For the text-containing cell, return its midpoint in [x, y] coordinate format. 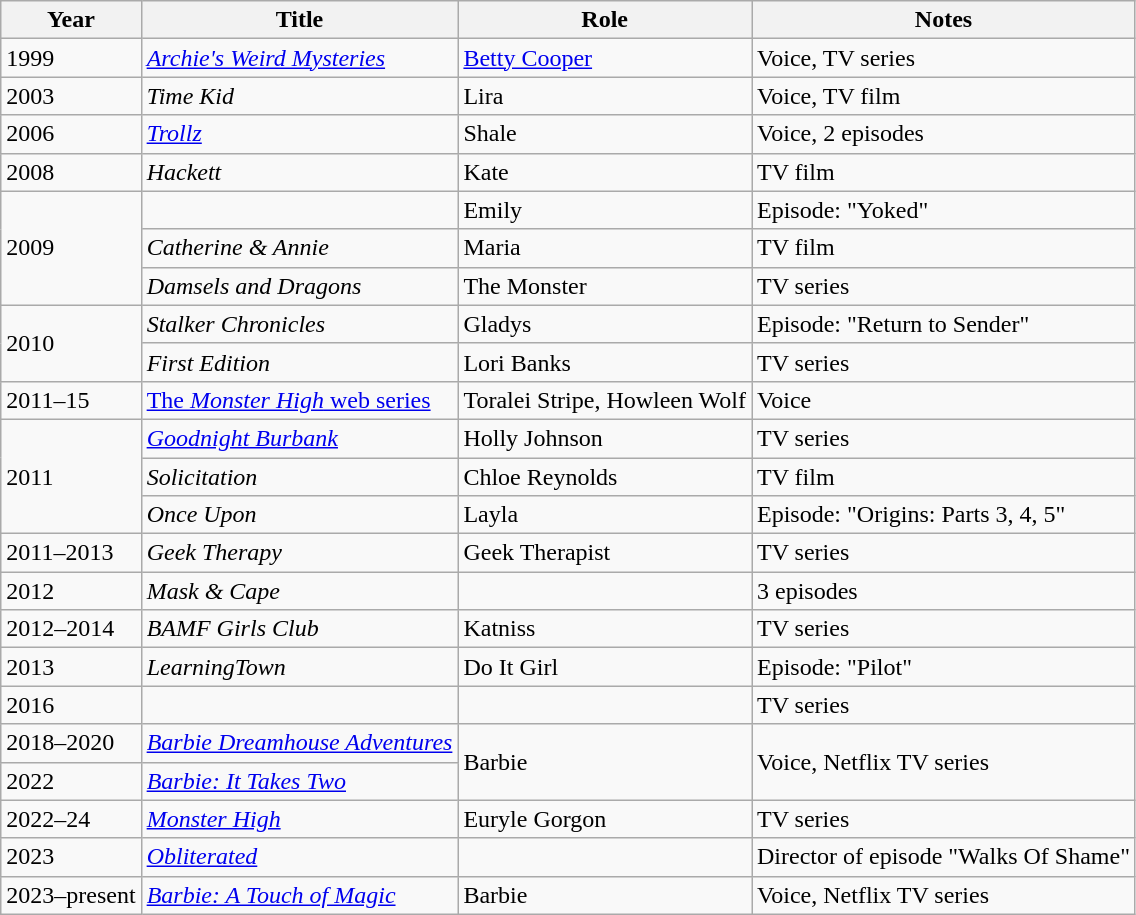
Layla [605, 515]
Damsels and Dragons [300, 286]
Title [300, 20]
Barbie: A Touch of Magic [300, 895]
Obliterated [300, 857]
Role [605, 20]
Voice [944, 400]
2012–2014 [71, 629]
Catherine & Annie [300, 248]
Episode: "Return to Sender" [944, 324]
First Edition [300, 362]
Maria [605, 248]
Voice, TV film [944, 96]
Solicitation [300, 477]
2018–2020 [71, 743]
Voice, 2 episodes [944, 134]
Lori Banks [605, 362]
Hackett [300, 172]
Do It Girl [605, 667]
2011–2013 [71, 553]
2016 [71, 705]
Barbie Dreamhouse Adventures [300, 743]
2023 [71, 857]
Episode: "Origins: Parts 3, 4, 5" [944, 515]
The Monster High web series [300, 400]
2023–present [71, 895]
2022 [71, 781]
2011–15 [71, 400]
2013 [71, 667]
Shale [605, 134]
Trollz [300, 134]
The Monster [605, 286]
2006 [71, 134]
Monster High [300, 819]
Betty Cooper [605, 58]
2003 [71, 96]
Episode: "Yoked" [944, 210]
Gladys [605, 324]
Geek Therapy [300, 553]
Voice, TV series [944, 58]
Emily [605, 210]
3 episodes [944, 591]
Once Upon [300, 515]
Year [71, 20]
Toralei Stripe, Howleen Wolf [605, 400]
2011 [71, 476]
Mask & Cape [300, 591]
1999 [71, 58]
2022–24 [71, 819]
Euryle Gorgon [605, 819]
BAMF Girls Club [300, 629]
Barbie: It Takes Two [300, 781]
2012 [71, 591]
Archie's Weird Mysteries [300, 58]
Notes [944, 20]
2009 [71, 248]
Katniss [605, 629]
Director of episode "Walks Of Shame" [944, 857]
Kate [605, 172]
Geek Therapist [605, 553]
Episode: "Pilot" [944, 667]
Goodnight Burbank [300, 438]
Chloe Reynolds [605, 477]
Holly Johnson [605, 438]
2008 [71, 172]
Stalker Chronicles [300, 324]
Lira [605, 96]
Time Kid [300, 96]
LearningTown [300, 667]
2010 [71, 343]
